For the text-containing cell, return its midpoint in (x, y) coordinate format. 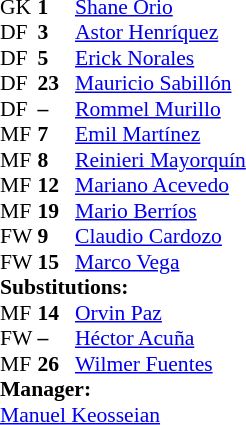
Emil Martínez (160, 135)
Reinieri Mayorquín (160, 160)
5 (57, 58)
Claudio Cardozo (160, 237)
Mario Berríos (160, 211)
3 (57, 33)
Wilmer Fuentes (160, 364)
8 (57, 160)
7 (57, 135)
Astor Henríquez (160, 33)
23 (57, 83)
12 (57, 185)
Marco Vega (160, 262)
Orvin Paz (160, 313)
Manager: (123, 389)
19 (57, 211)
Héctor Acuña (160, 339)
9 (57, 237)
Substitutions: (123, 287)
15 (57, 262)
26 (57, 364)
Rommel Murillo (160, 109)
Mariano Acevedo (160, 185)
Erick Norales (160, 58)
14 (57, 313)
Mauricio Sabillón (160, 83)
